Provide the [X, Y] coordinate of the cell's center where the given text is located.  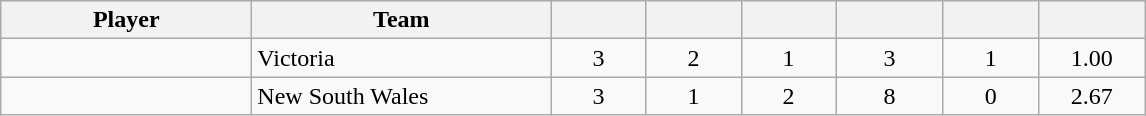
2.67 [1092, 96]
New South Wales [402, 96]
Player [126, 20]
0 [990, 96]
Victoria [402, 58]
8 [890, 96]
Team [402, 20]
1.00 [1092, 58]
